Identify which cell holds the provided text, then report its [x, y] central coordinate. 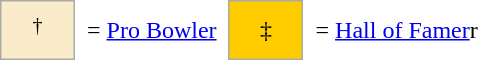
† [38, 30]
‡ [266, 30]
= Pro Bowler [152, 30]
